Return (X, Y) of the center of cell containing provided text 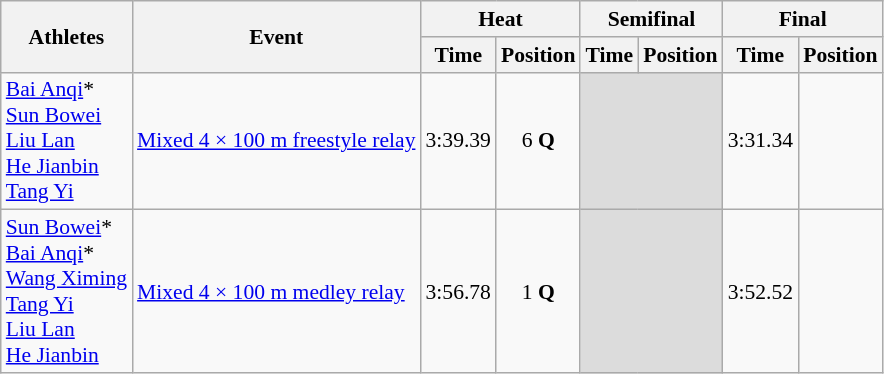
3:56.78 (458, 292)
3:52.52 (760, 292)
6 Q (538, 141)
Mixed 4 × 100 m medley relay (276, 292)
Heat (500, 19)
Mixed 4 × 100 m freestyle relay (276, 141)
Semifinal (651, 19)
Bai Anqi*Sun BoweiLiu LanHe JianbinTang Yi (66, 141)
3:31.34 (760, 141)
Event (276, 36)
1 Q (538, 292)
Sun Bowei*Bai Anqi*Wang XimingTang YiLiu LanHe Jianbin (66, 292)
Final (803, 19)
Athletes (66, 36)
3:39.39 (458, 141)
